Search for the cell housing the specified text and yield its (X, Y) center coordinate. 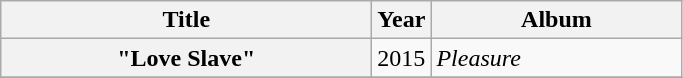
Title (186, 20)
Album (556, 20)
Year (402, 20)
Pleasure (556, 58)
2015 (402, 58)
"Love Slave" (186, 58)
